Scan for the cell matching the given text and deliver its [X, Y] coordinate at center. 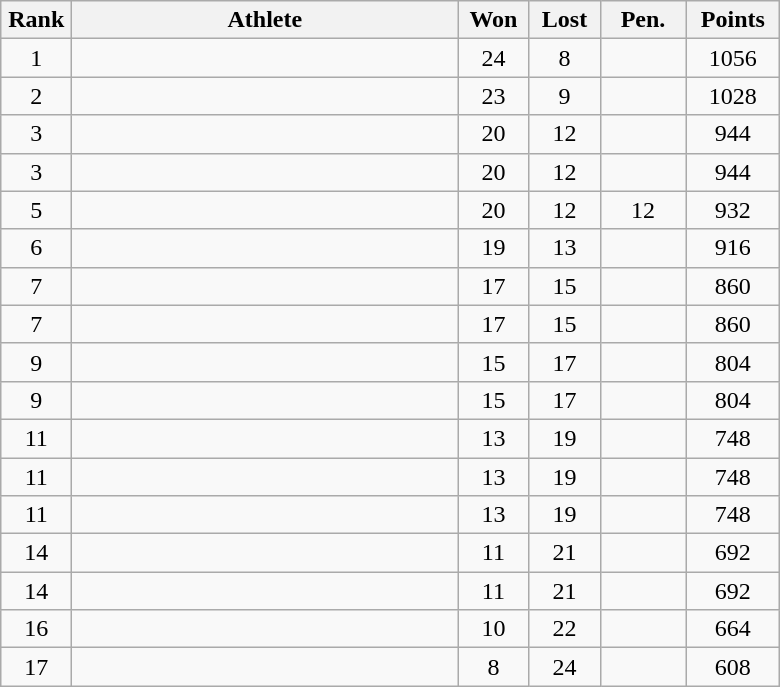
Pen. [643, 20]
10 [494, 629]
22 [564, 629]
Lost [564, 20]
6 [36, 248]
608 [733, 667]
Rank [36, 20]
Won [494, 20]
1056 [733, 58]
1 [36, 58]
932 [733, 210]
1028 [733, 96]
5 [36, 210]
Athlete [265, 20]
16 [36, 629]
2 [36, 96]
23 [494, 96]
Points [733, 20]
664 [733, 629]
916 [733, 248]
